From the cell containing the given text, extract its center point as [x, y] coordinate. 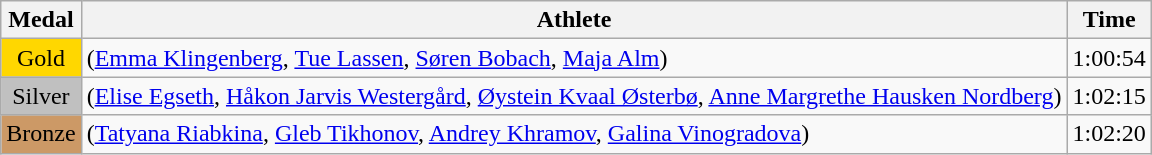
1:02:20 [1109, 134]
Athlete [574, 20]
Bronze [41, 134]
(Elise Egseth, Håkon Jarvis Westergård, Øystein Kvaal Østerbø, Anne Margrethe Hausken Nordberg) [574, 96]
Medal [41, 20]
1:02:15 [1109, 96]
(Emma Klingenberg, Tue Lassen, Søren Bobach, Maja Alm) [574, 58]
1:00:54 [1109, 58]
Gold [41, 58]
Time [1109, 20]
(Tatyana Riabkina, Gleb Tikhonov, Andrey Khramov, Galina Vinogradova) [574, 134]
Silver [41, 96]
